Identify which cell holds the provided text, then report its [x, y] central coordinate. 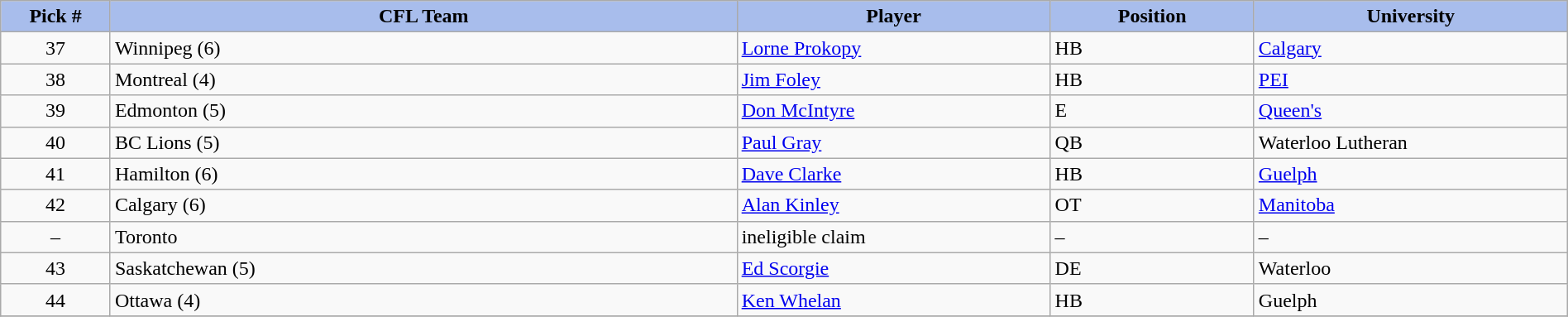
Pick # [56, 17]
Waterloo Lutheran [1411, 142]
38 [56, 79]
Dave Clarke [893, 174]
Calgary [1411, 48]
Queen's [1411, 111]
Jim Foley [893, 79]
43 [56, 268]
Hamilton (6) [423, 174]
Player [893, 17]
Ed Scorgie [893, 268]
Ottawa (4) [423, 300]
41 [56, 174]
Montreal (4) [423, 79]
Paul Gray [893, 142]
Toronto [423, 237]
ineligible claim [893, 237]
E [1152, 111]
OT [1152, 205]
BC Lions (5) [423, 142]
Manitoba [1411, 205]
44 [56, 300]
QB [1152, 142]
PEI [1411, 79]
Saskatchewan (5) [423, 268]
Position [1152, 17]
Alan Kinley [893, 205]
Waterloo [1411, 268]
DE [1152, 268]
Lorne Prokopy [893, 48]
42 [56, 205]
Edmonton (5) [423, 111]
University [1411, 17]
Calgary (6) [423, 205]
CFL Team [423, 17]
39 [56, 111]
Winnipeg (6) [423, 48]
Don McIntyre [893, 111]
40 [56, 142]
37 [56, 48]
Ken Whelan [893, 300]
